Detect which cell encompasses the target text, then output its [x, y] center coordinate. 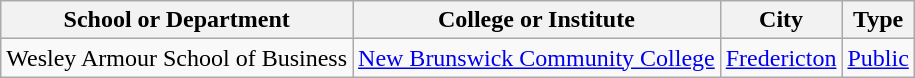
City [781, 20]
Wesley Armour School of Business [177, 58]
Type [878, 20]
School or Department [177, 20]
New Brunswick Community College [537, 58]
College or Institute [537, 20]
Public [878, 58]
Fredericton [781, 58]
